Determine the (X, Y) coordinate at the center of the cell enclosing the given text.  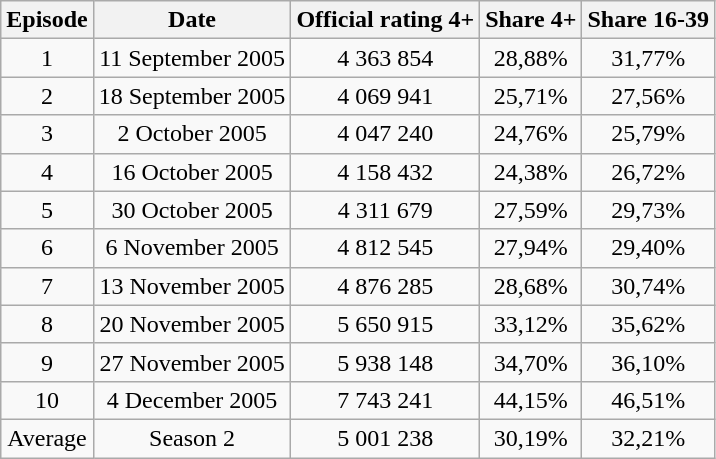
13 November 2005 (192, 286)
27 November 2005 (192, 362)
6 (47, 248)
11 September 2005 (192, 58)
4 (47, 172)
34,70% (531, 362)
Share 16-39 (648, 20)
24,76% (531, 134)
36,10% (648, 362)
6 November 2005 (192, 248)
24,38% (531, 172)
4 876 285 (386, 286)
1 (47, 58)
27,59% (531, 210)
3 (47, 134)
8 (47, 324)
9 (47, 362)
4 363 854 (386, 58)
28,68% (531, 286)
4 069 941 (386, 96)
31,77% (648, 58)
18 September 2005 (192, 96)
5 001 238 (386, 438)
Date (192, 20)
4 812 545 (386, 248)
2 October 2005 (192, 134)
Official rating 4+ (386, 20)
30,74% (648, 286)
7 (47, 286)
46,51% (648, 400)
30 October 2005 (192, 210)
44,15% (531, 400)
5 650 915 (386, 324)
27,56% (648, 96)
29,40% (648, 248)
4 158 432 (386, 172)
10 (47, 400)
30,19% (531, 438)
5 (47, 210)
2 (47, 96)
27,94% (531, 248)
Average (47, 438)
25,79% (648, 134)
28,88% (531, 58)
20 November 2005 (192, 324)
29,73% (648, 210)
4 December 2005 (192, 400)
26,72% (648, 172)
35,62% (648, 324)
Season 2 (192, 438)
16 October 2005 (192, 172)
Share 4+ (531, 20)
25,71% (531, 96)
33,12% (531, 324)
4 311 679 (386, 210)
32,21% (648, 438)
Episode (47, 20)
7 743 241 (386, 400)
5 938 148 (386, 362)
4 047 240 (386, 134)
